Extract the [x, y] coordinate from the center of the cell holding the provided text.  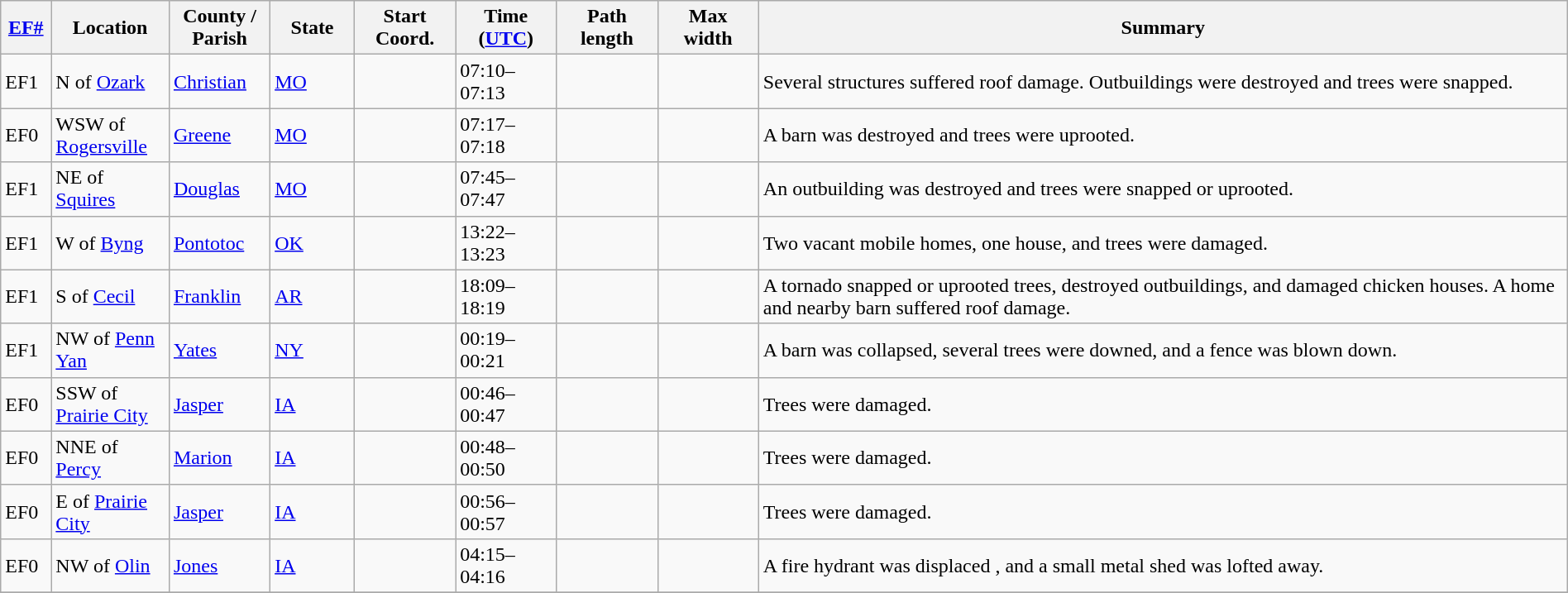
A tornado snapped or uprooted trees, destroyed outbuildings, and damaged chicken houses. A home and nearby barn suffered roof damage. [1163, 296]
An outbuilding was destroyed and trees were snapped or uprooted. [1163, 189]
Location [111, 28]
Franklin [219, 296]
E of Prairie City [111, 511]
07:17–07:18 [506, 136]
00:46–00:47 [506, 404]
EF# [26, 28]
SSW of Prairie City [111, 404]
Several structures suffered roof damage. Outbuildings were destroyed and trees were snapped. [1163, 81]
S of Cecil [111, 296]
Two vacant mobile homes, one house, and trees were damaged. [1163, 243]
NNE of Percy [111, 458]
NE of Squires [111, 189]
A barn was destroyed and trees were uprooted. [1163, 136]
State [313, 28]
Summary [1163, 28]
N of Ozark [111, 81]
Max width [708, 28]
Pontotoc [219, 243]
Greene [219, 136]
County / Parish [219, 28]
OK [313, 243]
Marion [219, 458]
00:48–00:50 [506, 458]
NY [313, 351]
AR [313, 296]
Jones [219, 566]
Christian [219, 81]
Yates [219, 351]
Path length [607, 28]
W of Byng [111, 243]
Douglas [219, 189]
Start Coord. [404, 28]
NW of Olin [111, 566]
NW of Penn Yan [111, 351]
13:22–13:23 [506, 243]
A barn was collapsed, several trees were downed, and a fence was blown down. [1163, 351]
04:15–04:16 [506, 566]
Time (UTC) [506, 28]
07:10–07:13 [506, 81]
18:09–18:19 [506, 296]
WSW of Rogersville [111, 136]
00:19–00:21 [506, 351]
07:45–07:47 [506, 189]
00:56–00:57 [506, 511]
A fire hydrant was displaced , and a small metal shed was lofted away. [1163, 566]
